Pinpoint the cell where the given text exists, returning its [X, Y] midpoint coordinate. 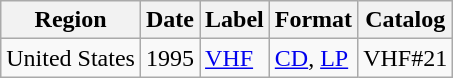
Label [235, 20]
United States [71, 58]
Date [170, 20]
Catalog [406, 20]
1995 [170, 58]
Format [313, 20]
VHF [235, 58]
CD, LP [313, 58]
VHF#21 [406, 58]
Region [71, 20]
